Pinpoint the cell where the given text exists, returning its [x, y] midpoint coordinate. 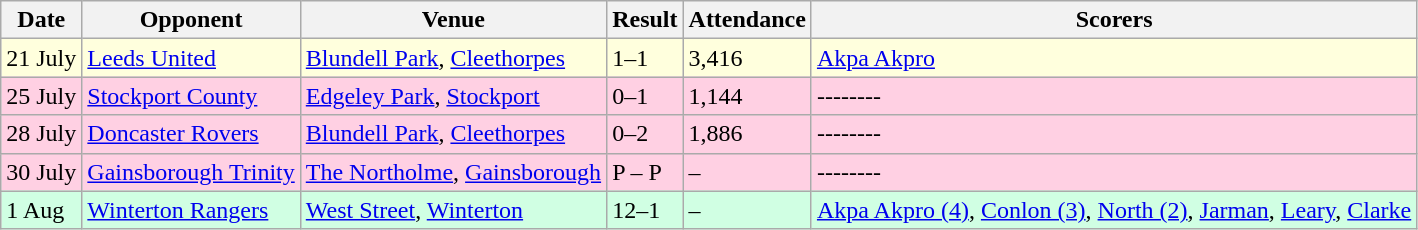
1,886 [747, 134]
P – P [645, 172]
28 July [42, 134]
3,416 [747, 58]
30 July [42, 172]
Date [42, 20]
Stockport County [191, 96]
25 July [42, 96]
Akpa Akpro (4), Conlon (3), North (2), Jarman, Leary, Clarke [1114, 210]
Doncaster Rovers [191, 134]
1,144 [747, 96]
1–1 [645, 58]
Akpa Akpro [1114, 58]
West Street, Winterton [453, 210]
Result [645, 20]
Edgeley Park, Stockport [453, 96]
Venue [453, 20]
1 Aug [42, 210]
Gainsborough Trinity [191, 172]
Opponent [191, 20]
Scorers [1114, 20]
12–1 [645, 210]
Attendance [747, 20]
0–2 [645, 134]
21 July [42, 58]
0–1 [645, 96]
Leeds United [191, 58]
Winterton Rangers [191, 210]
The Northolme, Gainsborough [453, 172]
